Identify which cell holds the provided text, then report its [x, y] central coordinate. 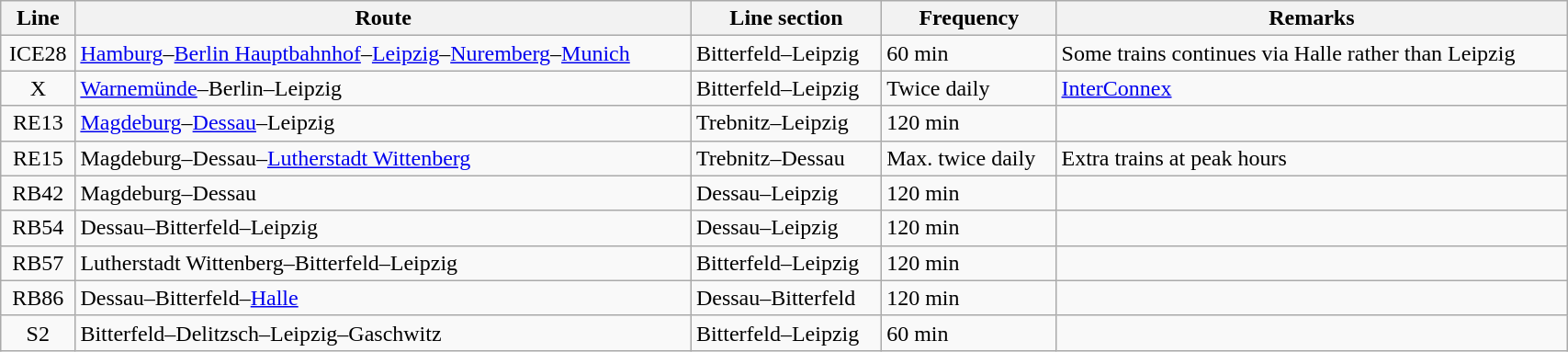
Hamburg–Berlin Hauptbahnhof–Leipzig–Nuremberg–Munich [384, 53]
InterConnex [1312, 88]
Dessau–Bitterfeld [786, 298]
Magdeburg–Dessau [384, 193]
Remarks [1312, 18]
S2 [39, 333]
Lutherstadt Wittenberg–Bitterfeld–Leipzig [384, 263]
Dessau–Bitterfeld–Leipzig [384, 228]
RE15 [39, 158]
Trebnitz–Dessau [786, 158]
RB86 [39, 298]
Some trains continues via Halle rather than Leipzig [1312, 53]
RB57 [39, 263]
RB42 [39, 193]
ICE28 [39, 53]
Bitterfeld–Delitzsch–Leipzig–Gaschwitz [384, 333]
RE13 [39, 123]
Frequency [969, 18]
Max. twice daily [969, 158]
Line [39, 18]
Route [384, 18]
Trebnitz–Leipzig [786, 123]
Twice daily [969, 88]
Extra trains at peak hours [1312, 158]
Magdeburg–Dessau–Lutherstadt Wittenberg [384, 158]
Dessau–Bitterfeld–Halle [384, 298]
Magdeburg–Dessau–Leipzig [384, 123]
Warnemünde–Berlin–Leipzig [384, 88]
Line section [786, 18]
X [39, 88]
RB54 [39, 228]
